Pinpoint the cell where the given text exists, returning its (X, Y) midpoint coordinate. 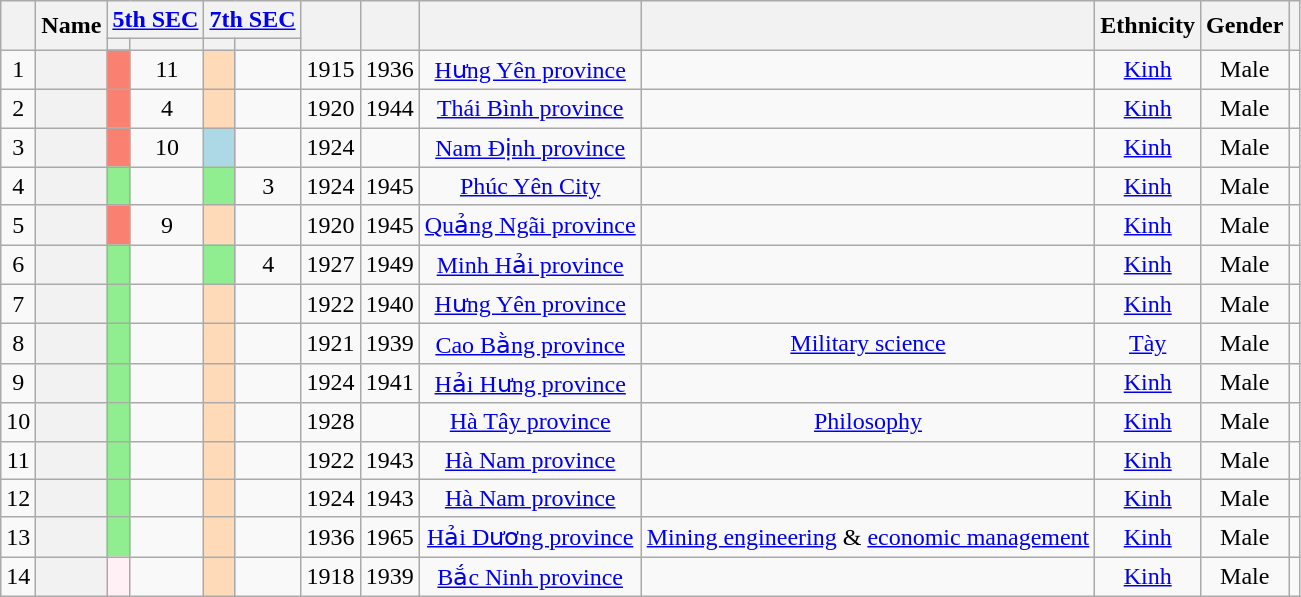
8 (18, 344)
7 (18, 304)
Phúc Yên City (530, 186)
Hải Dương province (530, 537)
Hà Tây province (530, 422)
1927 (330, 265)
5 (18, 225)
1940 (390, 304)
5th SEC (156, 20)
1944 (390, 108)
Mining engineering & economic management (868, 537)
Bắc Ninh province (530, 577)
Philosophy (868, 422)
1 (18, 70)
Cao Bằng province (530, 344)
7th SEC (252, 20)
Hải Hưng province (530, 383)
1941 (390, 383)
12 (18, 498)
Thái Bình province (530, 108)
2 (18, 108)
1918 (330, 577)
Minh Hải province (530, 265)
Nam Định province (530, 148)
Gender (1245, 26)
Tày (1148, 344)
1915 (330, 70)
Name (72, 26)
1921 (330, 344)
Ethnicity (1148, 26)
1949 (390, 265)
1965 (390, 537)
1928 (330, 422)
Quảng Ngãi province (530, 225)
Military science (868, 344)
6 (18, 265)
14 (18, 577)
13 (18, 537)
